Capture the cell that displays the provided text and extract its (X, Y) central coordinate. 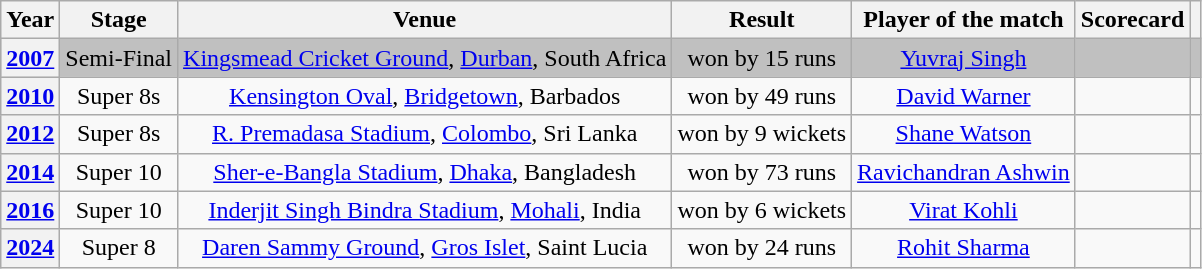
Inderjit Singh Bindra Stadium, Mohali, India (425, 210)
won by 15 runs (762, 58)
won by 49 runs (762, 96)
2014 (30, 172)
won by 6 wickets (762, 210)
won by 73 runs (762, 172)
2010 (30, 96)
Stage (119, 20)
David Warner (964, 96)
Virat Kohli (964, 210)
2016 (30, 210)
won by 24 runs (762, 248)
Sher-e-Bangla Stadium, Dhaka, Bangladesh (425, 172)
Shane Watson (964, 134)
Ravichandran Ashwin (964, 172)
Kingsmead Cricket Ground, Durban, South Africa (425, 58)
Year (30, 20)
won by 9 wickets (762, 134)
Yuvraj Singh (964, 58)
2012 (30, 134)
2024 (30, 248)
Daren Sammy Ground, Gros Islet, Saint Lucia (425, 248)
Venue (425, 20)
Scorecard (1132, 20)
2007 (30, 58)
Player of the match (964, 20)
Super 8 (119, 248)
R. Premadasa Stadium, Colombo, Sri Lanka (425, 134)
Semi-Final (119, 58)
Rohit Sharma (964, 248)
Kensington Oval, Bridgetown, Barbados (425, 96)
Result (762, 20)
